Detect which cell encompasses the target text, then output its (x, y) center coordinate. 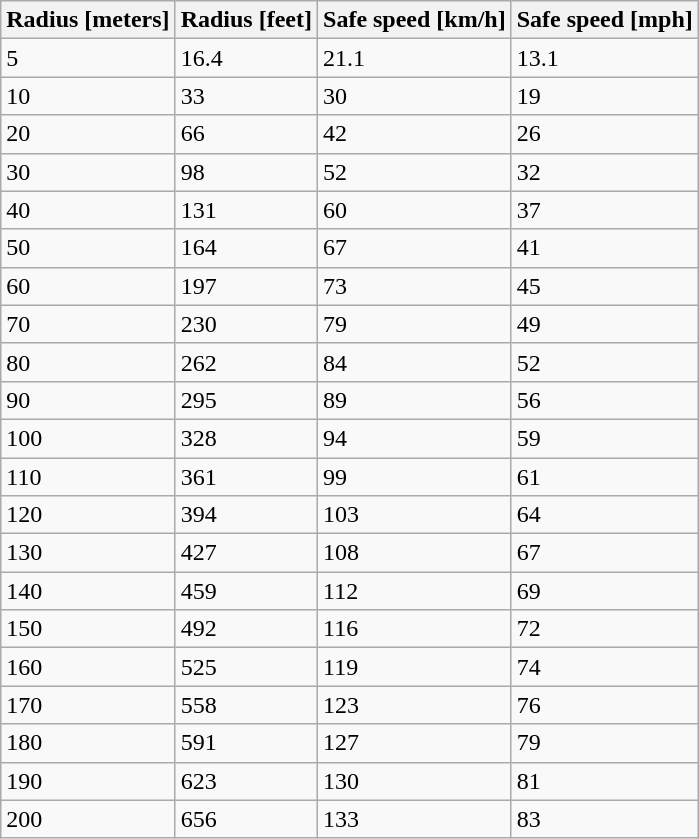
110 (88, 477)
100 (88, 438)
94 (415, 438)
72 (604, 629)
64 (604, 515)
80 (88, 362)
108 (415, 553)
70 (88, 324)
84 (415, 362)
116 (415, 629)
73 (415, 286)
56 (604, 400)
Radius [meters] (88, 20)
59 (604, 438)
558 (246, 705)
427 (246, 553)
81 (604, 781)
180 (88, 743)
42 (415, 134)
45 (604, 286)
103 (415, 515)
262 (246, 362)
133 (415, 819)
140 (88, 591)
Safe speed [mph] (604, 20)
21.1 (415, 58)
49 (604, 324)
5 (88, 58)
16.4 (246, 58)
99 (415, 477)
328 (246, 438)
33 (246, 96)
112 (415, 591)
120 (88, 515)
164 (246, 248)
37 (604, 210)
131 (246, 210)
61 (604, 477)
170 (88, 705)
525 (246, 667)
150 (88, 629)
197 (246, 286)
Radius [feet] (246, 20)
591 (246, 743)
623 (246, 781)
83 (604, 819)
74 (604, 667)
19 (604, 96)
10 (88, 96)
394 (246, 515)
40 (88, 210)
160 (88, 667)
32 (604, 172)
69 (604, 591)
76 (604, 705)
90 (88, 400)
Safe speed [km/h] (415, 20)
98 (246, 172)
190 (88, 781)
127 (415, 743)
13.1 (604, 58)
89 (415, 400)
295 (246, 400)
200 (88, 819)
41 (604, 248)
66 (246, 134)
492 (246, 629)
119 (415, 667)
459 (246, 591)
50 (88, 248)
230 (246, 324)
656 (246, 819)
20 (88, 134)
26 (604, 134)
361 (246, 477)
123 (415, 705)
